Identify which cell holds the provided text, then report its (X, Y) central coordinate. 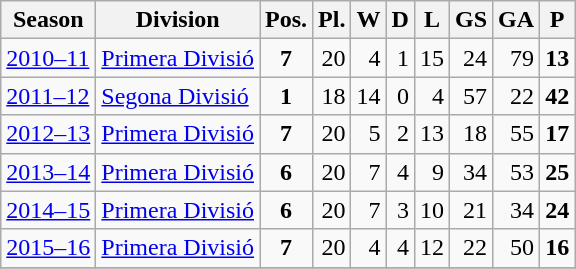
2014–15 (48, 210)
5 (368, 134)
55 (516, 134)
2011–12 (48, 96)
GS (472, 20)
D (400, 20)
Pos. (286, 20)
21 (472, 210)
15 (432, 58)
Pl. (332, 20)
Segona Divisió (178, 96)
Season (48, 20)
P (558, 20)
0 (400, 96)
25 (558, 172)
2 (400, 134)
10 (432, 210)
57 (472, 96)
GA (516, 20)
2015–16 (48, 248)
17 (558, 134)
16 (558, 248)
2012–13 (48, 134)
2013–14 (48, 172)
42 (558, 96)
79 (516, 58)
2010–11 (48, 58)
50 (516, 248)
53 (516, 172)
W (368, 20)
9 (432, 172)
Division (178, 20)
3 (400, 210)
14 (368, 96)
12 (432, 248)
L (432, 20)
